Detect which cell encompasses the target text, then output its [X, Y] center coordinate. 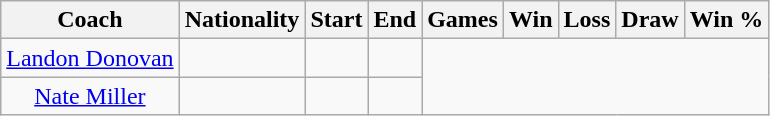
Loss [587, 20]
Coach [90, 20]
Draw [650, 20]
Win % [726, 20]
Nationality [242, 20]
Games [463, 20]
Start [336, 20]
End [395, 20]
Win [530, 20]
Nate Miller [90, 96]
Landon Donovan [90, 58]
